Identify which cell holds the provided text, then report its [X, Y] central coordinate. 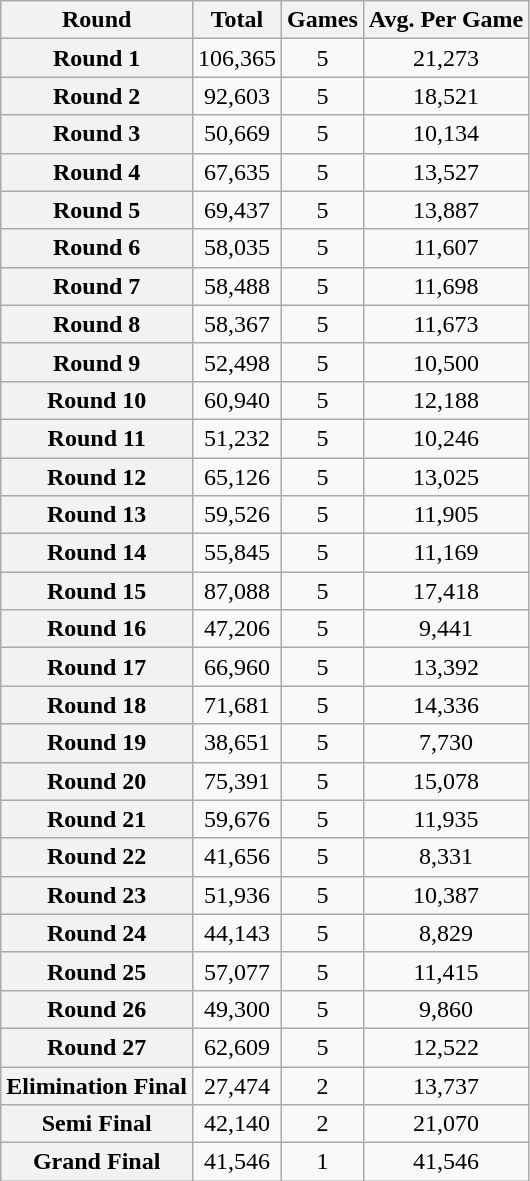
75,391 [238, 781]
Round 7 [97, 286]
66,960 [238, 667]
10,134 [446, 134]
Round 15 [97, 591]
8,829 [446, 933]
71,681 [238, 705]
10,387 [446, 895]
Round 18 [97, 705]
58,367 [238, 324]
41,656 [238, 857]
Round 19 [97, 743]
Round 8 [97, 324]
Round 21 [97, 819]
106,365 [238, 58]
Grand Final [97, 1162]
58,035 [238, 248]
11,698 [446, 286]
11,607 [446, 248]
50,669 [238, 134]
Round 20 [97, 781]
8,331 [446, 857]
11,673 [446, 324]
11,169 [446, 553]
Round 12 [97, 477]
Round 11 [97, 438]
65,126 [238, 477]
Elimination Final [97, 1085]
69,437 [238, 210]
21,273 [446, 58]
13,887 [446, 210]
10,500 [446, 362]
Round 1 [97, 58]
Round 9 [97, 362]
Avg. Per Game [446, 20]
Round 17 [97, 667]
49,300 [238, 1009]
51,232 [238, 438]
Round 2 [97, 96]
55,845 [238, 553]
12,522 [446, 1047]
Round 23 [97, 895]
58,488 [238, 286]
13,025 [446, 477]
Round [97, 20]
92,603 [238, 96]
27,474 [238, 1085]
67,635 [238, 172]
Round 4 [97, 172]
38,651 [238, 743]
Games [323, 20]
59,676 [238, 819]
17,418 [446, 591]
Round 22 [97, 857]
47,206 [238, 629]
Round 24 [97, 933]
13,527 [446, 172]
13,392 [446, 667]
Round 26 [97, 1009]
15,078 [446, 781]
11,905 [446, 515]
Round 25 [97, 971]
60,940 [238, 400]
62,609 [238, 1047]
Round 14 [97, 553]
Round 5 [97, 210]
10,246 [446, 438]
Round 6 [97, 248]
Round 13 [97, 515]
87,088 [238, 591]
11,935 [446, 819]
Round 3 [97, 134]
14,336 [446, 705]
Total [238, 20]
18,521 [446, 96]
13,737 [446, 1085]
57,077 [238, 971]
Round 16 [97, 629]
9,860 [446, 1009]
51,936 [238, 895]
Semi Final [97, 1124]
44,143 [238, 933]
21,070 [446, 1124]
42,140 [238, 1124]
12,188 [446, 400]
59,526 [238, 515]
52,498 [238, 362]
Round 27 [97, 1047]
9,441 [446, 629]
11,415 [446, 971]
Round 10 [97, 400]
1 [323, 1162]
7,730 [446, 743]
